From the cell containing the given text, extract its center point as (X, Y) coordinate. 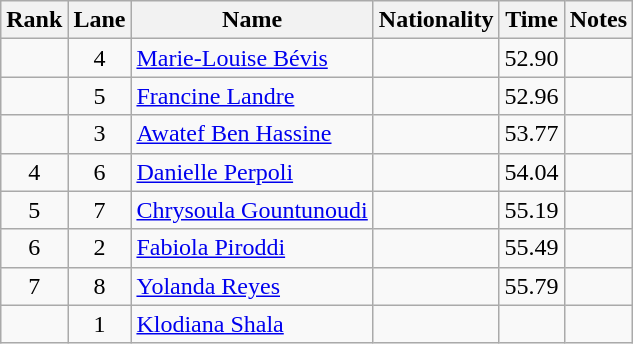
Klodiana Shala (252, 324)
Francine Landre (252, 96)
2 (100, 248)
55.19 (532, 210)
Nationality (436, 20)
Name (252, 20)
Notes (598, 20)
53.77 (532, 134)
1 (100, 324)
Marie-Louise Bévis (252, 58)
Awatef Ben Hassine (252, 134)
52.96 (532, 96)
Fabiola Piroddi (252, 248)
Yolanda Reyes (252, 286)
55.79 (532, 286)
52.90 (532, 58)
Danielle Perpoli (252, 172)
55.49 (532, 248)
Rank (34, 20)
Lane (100, 20)
3 (100, 134)
Chrysoula Gountunoudi (252, 210)
54.04 (532, 172)
Time (532, 20)
8 (100, 286)
